Search for the cell housing the specified text and yield its (x, y) center coordinate. 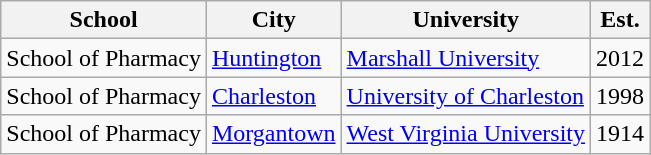
1914 (620, 134)
Charleston (274, 96)
University (466, 20)
West Virginia University (466, 134)
University of Charleston (466, 96)
School (104, 20)
City (274, 20)
1998 (620, 96)
Morgantown (274, 134)
Huntington (274, 58)
Est. (620, 20)
Marshall University (466, 58)
2012 (620, 58)
